From the cell containing the given text, extract its center point as (x, y) coordinate. 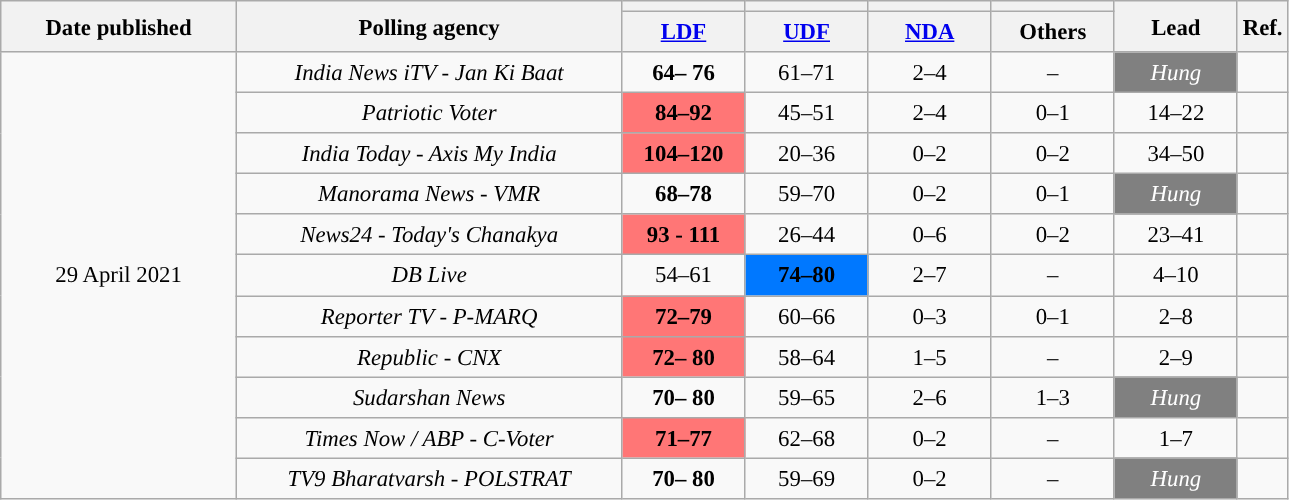
20–36 (806, 154)
58–64 (806, 356)
84–92 (684, 114)
0–6 (930, 234)
Reporter TV - P-MARQ (429, 316)
104–120 (684, 154)
Polling agency (429, 26)
0–3 (930, 316)
1–7 (1176, 438)
72–79 (684, 316)
UDF (806, 32)
2–8 (1176, 316)
Ref. (1262, 26)
Manorama News - VMR (429, 194)
59–65 (806, 398)
61–71 (806, 72)
2–7 (930, 276)
Sudarshan News (429, 398)
Patriotic Voter (429, 114)
23–41 (1176, 234)
4–10 (1176, 276)
72– 80 (684, 356)
News24 - Today's Chanakya (429, 234)
64– 76 (684, 72)
NDA (930, 32)
India News iTV - Jan Ki Baat (429, 72)
71–77 (684, 438)
LDF (684, 32)
Republic - CNX (429, 356)
Times Now / ABP - C-Voter (429, 438)
1–3 (1052, 398)
60–66 (806, 316)
Lead (1176, 26)
TV9 Bharatvarsh - POLSTRAT (429, 478)
14–22 (1176, 114)
Date published (119, 26)
45–51 (806, 114)
74–80 (806, 276)
India Today - Axis My India (429, 154)
2–6 (930, 398)
Others (1052, 32)
93 - 111 (684, 234)
59–69 (806, 478)
29 April 2021 (119, 276)
68–78 (684, 194)
26–44 (806, 234)
34–50 (1176, 154)
54–61 (684, 276)
2–9 (1176, 356)
59–70 (806, 194)
62–68 (806, 438)
DB Live (429, 276)
1–5 (930, 356)
